For the text-containing cell, return its midpoint in [x, y] coordinate format. 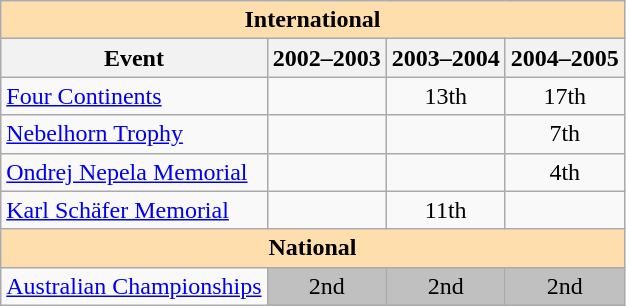
13th [446, 96]
11th [446, 210]
Event [134, 58]
4th [564, 172]
National [313, 248]
2002–2003 [326, 58]
Four Continents [134, 96]
2004–2005 [564, 58]
International [313, 20]
7th [564, 134]
17th [564, 96]
Ondrej Nepela Memorial [134, 172]
Karl Schäfer Memorial [134, 210]
Nebelhorn Trophy [134, 134]
2003–2004 [446, 58]
Australian Championships [134, 286]
